Output the (x, y) coordinate of the center of the cell containing the given text.  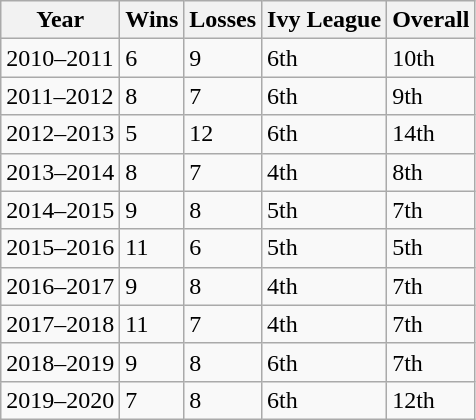
5 (152, 134)
2019–2020 (60, 400)
12th (431, 400)
2013–2014 (60, 172)
Overall (431, 20)
2017–2018 (60, 324)
8th (431, 172)
Year (60, 20)
2011–2012 (60, 96)
2015–2016 (60, 248)
2010–2011 (60, 58)
2016–2017 (60, 286)
2018–2019 (60, 362)
12 (223, 134)
2012–2013 (60, 134)
Ivy League (324, 20)
Wins (152, 20)
14th (431, 134)
9th (431, 96)
10th (431, 58)
Losses (223, 20)
2014–2015 (60, 210)
